Output the (X, Y) coordinate of the center of the cell containing the given text.  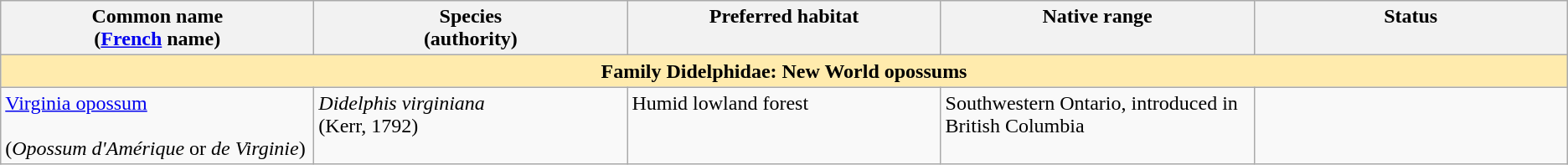
Southwestern Ontario, introduced in British Columbia (1097, 126)
Species(authority) (471, 28)
Status (1411, 28)
Humid lowland forest (784, 126)
Didelphis virginiana(Kerr, 1792) (471, 126)
Family Didelphidae: New World opossums (784, 71)
Common name(French name) (157, 28)
Virginia opossum (Opossum d'Amérique or de Virginie) (157, 126)
Preferred habitat (784, 28)
Native range (1097, 28)
